Capture the cell that displays the provided text and extract its (x, y) central coordinate. 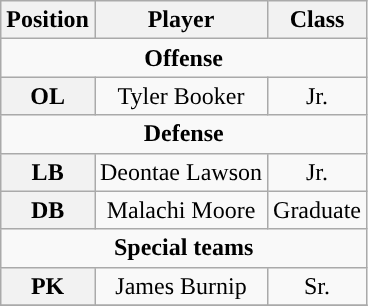
Malachi Moore (180, 210)
Deontae Lawson (180, 172)
Class (318, 20)
Tyler Booker (180, 96)
Offense (184, 58)
OL (48, 96)
PK (48, 286)
LB (48, 172)
Graduate (318, 210)
Defense (184, 134)
Player (180, 20)
DB (48, 210)
Sr. (318, 286)
Special teams (184, 248)
James Burnip (180, 286)
Position (48, 20)
